Locate the cell with the specified text and output its (X, Y) center coordinate. 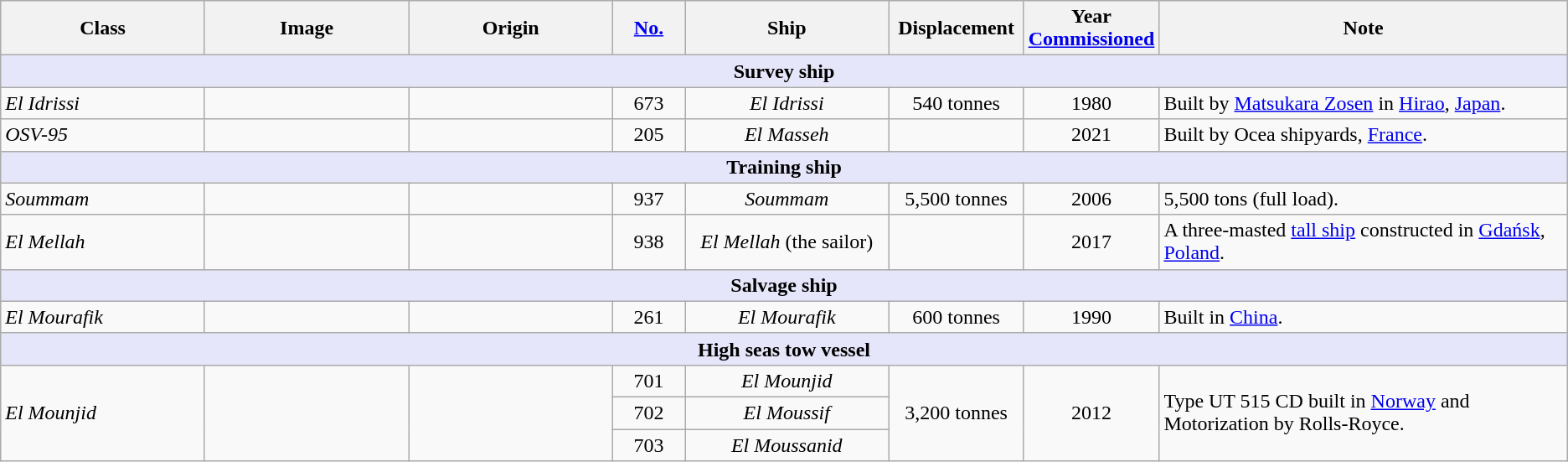
Class (103, 29)
El Mellah (the sailor) (787, 241)
No. (648, 29)
El Moussanid (787, 445)
Built by Matsukara Zosen in Hirao, Japan. (1364, 103)
205 (648, 135)
2006 (1091, 199)
Note (1364, 29)
El Moussif (787, 413)
Salvage ship (784, 285)
938 (648, 241)
A three-masted tall ship constructed in Gdańsk, Poland. (1364, 241)
5,500 tons (full load). (1364, 199)
1990 (1091, 317)
600 tonnes (957, 317)
Image (307, 29)
2017 (1091, 241)
701 (648, 381)
937 (648, 199)
Built by Ocea shipyards, France. (1364, 135)
El Mellah (103, 241)
Ship (787, 29)
673 (648, 103)
High seas tow vessel (784, 349)
540 tonnes (957, 103)
Origin (511, 29)
2012 (1091, 413)
3,200 tonnes (957, 413)
Displacement (957, 29)
703 (648, 445)
OSV-95 (103, 135)
El Masseh (787, 135)
YearCommissioned (1091, 29)
Type UT 515 CD built in Norway and Motorization by Rolls-Royce. (1364, 413)
1980 (1091, 103)
5,500 tonnes (957, 199)
Training ship (784, 167)
261 (648, 317)
702 (648, 413)
2021 (1091, 135)
Built in China. (1364, 317)
Survey ship (784, 71)
